Scan for the cell matching the given text and deliver its [x, y] coordinate at center. 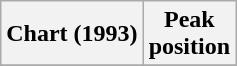
Chart (1993) [72, 34]
Peakposition [189, 34]
